Determine the (x, y) coordinate at the center of the cell enclosing the given text.  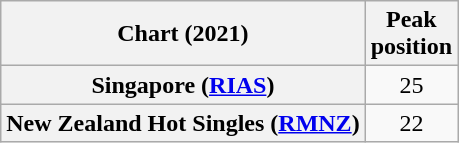
Peakposition (411, 34)
New Zealand Hot Singles (RMNZ) (183, 123)
Chart (2021) (183, 34)
Singapore (RIAS) (183, 85)
25 (411, 85)
22 (411, 123)
